Return the (x, y) coordinate for the center point of the cell that contains the specified text.  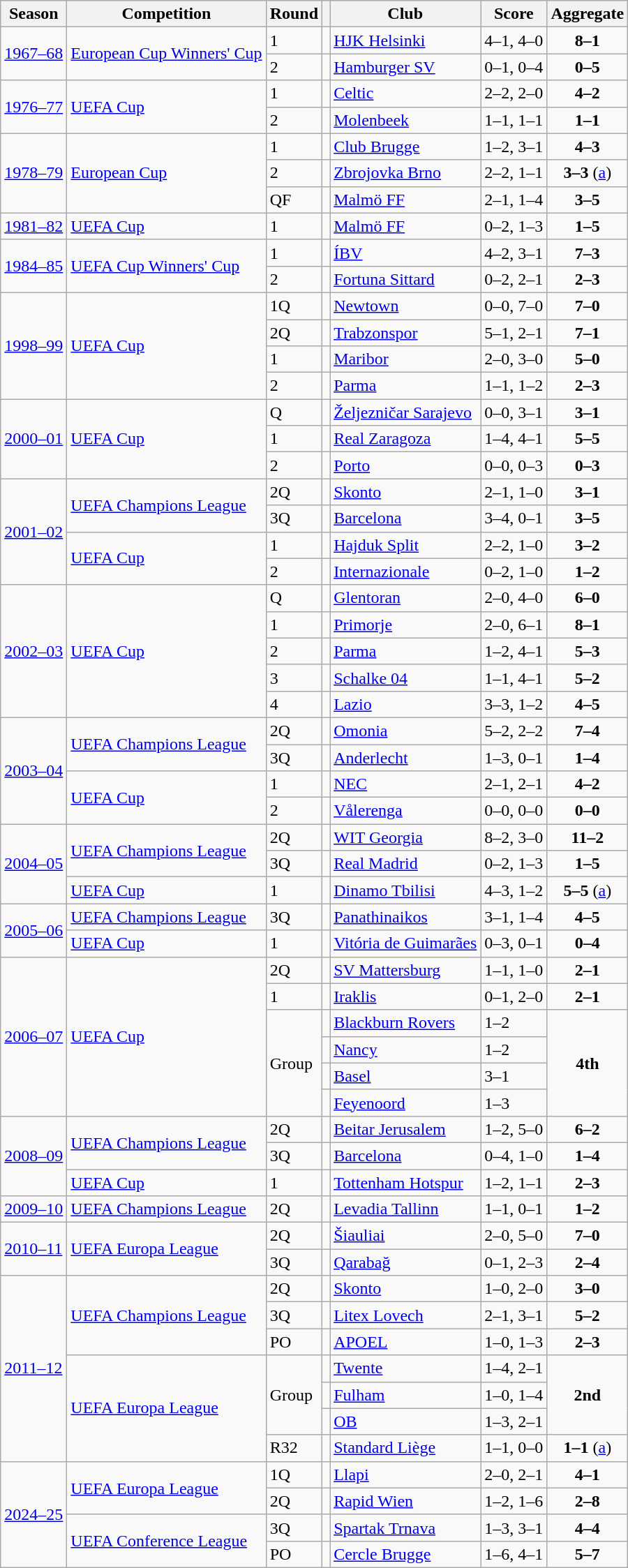
3–3 (a) (588, 173)
2010–11 (33, 1249)
1998–99 (33, 345)
0–3 (588, 465)
Zbrojovka Brno (405, 173)
Internazionale (405, 572)
Twente (405, 1368)
WIT Georgia (405, 837)
1978–79 (33, 173)
Tottenham Hotspur (405, 1183)
4–1 (588, 1474)
6–2 (588, 1129)
Molenbeek (405, 120)
APOEL (405, 1342)
Beitar Jerusalem (405, 1129)
OB (405, 1421)
2–1, 1–0 (514, 492)
Omonia (405, 731)
5–5 (588, 439)
1–4, 4–1 (514, 439)
European Cup Winners' Cup (166, 54)
4–4 (588, 1528)
UEFA Cup Winners' Cup (166, 266)
0–2, 2–1 (514, 279)
1–1, 1–1 (514, 120)
7–1 (588, 333)
UEFA Conference League (166, 1541)
Real Madrid (405, 864)
8–2, 3–0 (514, 837)
Aggregate (588, 14)
Vitória de Guimarães (405, 943)
4th (588, 1063)
7–3 (588, 253)
2003–04 (33, 770)
1–1, 0–1 (514, 1209)
2024–25 (33, 1514)
6–0 (588, 598)
2008–09 (33, 1156)
2nd (588, 1395)
Round (294, 14)
5–5 (a) (588, 890)
2–0, 4–0 (514, 598)
1–2, 1–1 (514, 1183)
ÍBV (405, 253)
0–1, 2–3 (514, 1262)
5–0 (588, 359)
3–2 (588, 545)
Competition (166, 14)
1–1 (a) (588, 1448)
1976–77 (33, 107)
0–5 (588, 67)
4–1, 4–0 (514, 40)
3–4, 0–1 (514, 518)
HJK Helsinki (405, 40)
2–1, 3–1 (514, 1315)
1–1, 1–0 (514, 970)
Vålerenga (405, 811)
11–2 (588, 837)
5–1, 2–1 (514, 333)
Celtic (405, 94)
1981–82 (33, 226)
1–2, 5–0 (514, 1129)
Score (514, 14)
Standard Liège (405, 1448)
2005–06 (33, 930)
1–2, 1–6 (514, 1501)
2004–05 (33, 864)
Blackburn Rovers (405, 1023)
5–3 (588, 651)
Cercle Brugge (405, 1554)
0–2, 1–0 (514, 572)
0–4, 1–0 (514, 1156)
4–3 (588, 147)
Lazio (405, 704)
Qarabağ (405, 1262)
5–2, 2–2 (514, 731)
Hajduk Split (405, 545)
1–0, 2–0 (514, 1289)
4 (294, 704)
1–4, 2–1 (514, 1368)
Trabzonspor (405, 333)
2000–01 (33, 439)
2–2, 1–0 (514, 545)
0–0, 7–0 (514, 306)
0–0 (588, 811)
Club Brugge (405, 147)
0–4 (588, 943)
2–4 (588, 1262)
1–1, 4–1 (514, 678)
Nancy (405, 1050)
2–0, 5–0 (514, 1236)
0–3, 0–1 (514, 943)
Real Zaragoza (405, 439)
1–1, 0–0 (514, 1448)
1–1, 1–2 (514, 386)
0–1, 0–4 (514, 67)
2011–12 (33, 1368)
European Cup (166, 173)
2–8 (588, 1501)
1–2, 4–1 (514, 651)
2–1, 1–4 (514, 200)
1–3, 0–1 (514, 757)
3–0 (588, 1289)
Levadia Tallinn (405, 1209)
1–3 (514, 1103)
0–0, 3–1 (514, 412)
2002–03 (33, 651)
7–4 (588, 731)
Spartak Trnava (405, 1528)
1–6, 4–1 (514, 1554)
Rapid Wien (405, 1501)
Basel (405, 1076)
Season (33, 14)
QF (294, 200)
0–0, 0–3 (514, 465)
Feyenoord (405, 1103)
2009–10 (33, 1209)
Fulham (405, 1395)
1984–85 (33, 266)
2–1, 2–1 (514, 784)
Litex Lovech (405, 1315)
Anderlecht (405, 757)
1–3, 3–1 (514, 1528)
3–1, 1–4 (514, 917)
1–1 (588, 120)
2001–02 (33, 532)
2–0, 6–1 (514, 625)
4–2, 3–1 (514, 253)
Maribor (405, 359)
Newtown (405, 306)
Porto (405, 465)
Club (405, 14)
Fortuna Sittard (405, 279)
2–2, 1–1 (514, 173)
Željezničar Sarajevo (405, 412)
Panathinaikos (405, 917)
Dinamo Tbilisi (405, 890)
Primorje (405, 625)
0–0, 0–0 (514, 811)
R32 (294, 1448)
Iraklis (405, 996)
Llapi (405, 1474)
0–1, 2–0 (514, 996)
NEC (405, 784)
1967–68 (33, 54)
Glentoran (405, 598)
1–2, 3–1 (514, 147)
3 (294, 678)
Schalke 04 (405, 678)
2–2, 2–0 (514, 94)
1–0, 1–4 (514, 1395)
1–0, 1–3 (514, 1342)
3–3, 1–2 (514, 704)
4–3, 1–2 (514, 890)
Hamburger SV (405, 67)
5–7 (588, 1554)
Šiauliai (405, 1236)
1–3, 2–1 (514, 1421)
2–0, 3–0 (514, 359)
2006–07 (33, 1036)
SV Mattersburg (405, 970)
2–0, 2–1 (514, 1474)
